Return the (X, Y) coordinate for the center point of the cell that contains the specified text.  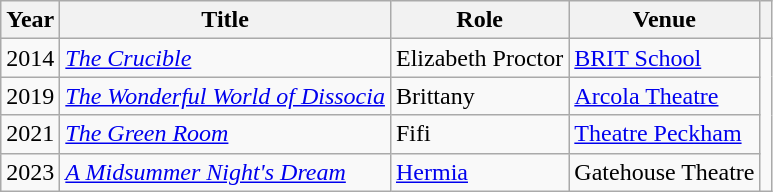
2023 (30, 172)
The Wonderful World of Dissocia (226, 96)
Role (479, 20)
Gatehouse Theatre (664, 172)
Venue (664, 20)
2021 (30, 134)
2019 (30, 96)
2014 (30, 58)
Brittany (479, 96)
The Green Room (226, 134)
Year (30, 20)
BRIT School (664, 58)
Title (226, 20)
Arcola Theatre (664, 96)
The Crucible (226, 58)
Hermia (479, 172)
A Midsummer Night's Dream (226, 172)
Elizabeth Proctor (479, 58)
Fifi (479, 134)
Theatre Peckham (664, 134)
